Detect which cell encompasses the target text, then output its (X, Y) center coordinate. 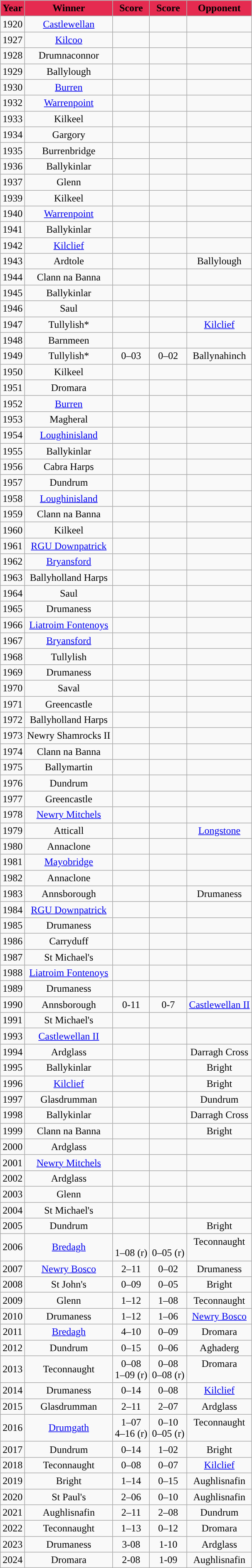
1941 (12, 230)
1–074–16 (r) (131, 1428)
1969 (12, 672)
1928 (12, 56)
0–05 (168, 1285)
2002 (12, 1178)
1976 (12, 783)
1983 (12, 894)
1971 (12, 704)
1946 (12, 309)
1930 (12, 87)
1959 (12, 514)
1936 (12, 166)
Year (12, 8)
2024 (12, 1560)
St Paul's (69, 1497)
1988 (12, 973)
2007 (12, 1269)
1979 (12, 831)
0–07 (168, 1465)
1–06 (168, 1316)
1958 (12, 499)
Burrenbridge (69, 150)
1953 (12, 419)
0–100–05 (r) (168, 1428)
2-08 (131, 1560)
2013 (12, 1369)
1982 (12, 878)
1962 (12, 562)
1984 (12, 909)
Carryduff (69, 941)
0–05 (r) (168, 1247)
Barnmeen (69, 340)
Tullylish (69, 656)
1989 (12, 989)
2011 (12, 1332)
1999 (12, 1131)
1944 (12, 277)
1985 (12, 925)
2005 (12, 1226)
1966 (12, 625)
Drumgath (69, 1428)
1929 (12, 71)
1997 (12, 1099)
Winner (69, 8)
2020 (12, 1497)
2017 (12, 1449)
1987 (12, 957)
1951 (12, 388)
Cabra Harps (69, 467)
1955 (12, 451)
1939 (12, 198)
1977 (12, 799)
1995 (12, 1068)
1993 (12, 1036)
2021 (12, 1513)
3-08 (131, 1544)
1-09 (168, 1560)
1927 (12, 40)
1963 (12, 578)
2010 (12, 1316)
1934 (12, 135)
0-7 (168, 1005)
2008 (12, 1285)
1974 (12, 752)
Aghaderg (220, 1348)
1978 (12, 815)
2–07 (168, 1406)
1937 (12, 182)
2012 (12, 1348)
1980 (12, 846)
1961 (12, 546)
1-10 (168, 1544)
2–08 (168, 1513)
Drumnaconnor (69, 56)
Longstone (220, 831)
2019 (12, 1481)
2016 (12, 1428)
1947 (12, 324)
Atticall (69, 831)
2018 (12, 1465)
1965 (12, 609)
1920 (12, 24)
Ballymartin (69, 767)
Kilcoo (69, 40)
4–10 (131, 1332)
Gargory (69, 135)
1943 (12, 261)
2003 (12, 1194)
1991 (12, 1020)
1996 (12, 1084)
2023 (12, 1544)
1957 (12, 483)
1950 (12, 372)
1975 (12, 767)
2009 (12, 1300)
1973 (12, 736)
0–03 (131, 356)
2014 (12, 1391)
1935 (12, 150)
Magheral (69, 419)
1–13 (131, 1529)
Mayobridge (69, 862)
1990 (12, 1005)
2015 (12, 1406)
0–06 (168, 1348)
2001 (12, 1162)
1956 (12, 467)
1932 (12, 103)
1994 (12, 1052)
Newry Shamrocks II (69, 736)
1970 (12, 688)
2022 (12, 1529)
1964 (12, 593)
1933 (12, 119)
Ardtole (69, 261)
0–081–09 (r) (131, 1369)
1940 (12, 214)
Opponent (220, 8)
0-11 (131, 1005)
0–10 (168, 1497)
1948 (12, 340)
1942 (12, 246)
1949 (12, 356)
1–08 (r) (131, 1247)
Saval (69, 688)
1–08 (168, 1300)
Ballynahinch (220, 356)
1945 (12, 293)
1967 (12, 641)
Castlewellan (69, 24)
1972 (12, 720)
1981 (12, 862)
2–06 (131, 1497)
1–02 (168, 1449)
1952 (12, 403)
St John's (69, 1285)
1986 (12, 941)
2004 (12, 1210)
1960 (12, 530)
0–12 (168, 1529)
1954 (12, 435)
2000 (12, 1147)
0–080–08 (r) (168, 1369)
2006 (12, 1247)
1998 (12, 1115)
1–14 (131, 1481)
1968 (12, 656)
